Output the [x, y] coordinate of the center of the cell containing the given text.  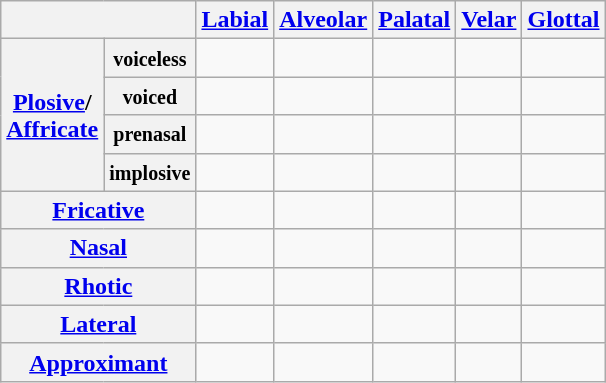
prenasal [150, 134]
Labial [235, 20]
Nasal [98, 248]
Glottal [564, 20]
Approximant [98, 362]
voiced [150, 96]
Palatal [414, 20]
Fricative [98, 210]
Rhotic [98, 286]
Plosive/Affricate [52, 115]
Velar [489, 20]
voiceless [150, 58]
Alveolar [324, 20]
implosive [150, 172]
Lateral [98, 324]
